Scan for the cell matching the given text and deliver its [X, Y] coordinate at center. 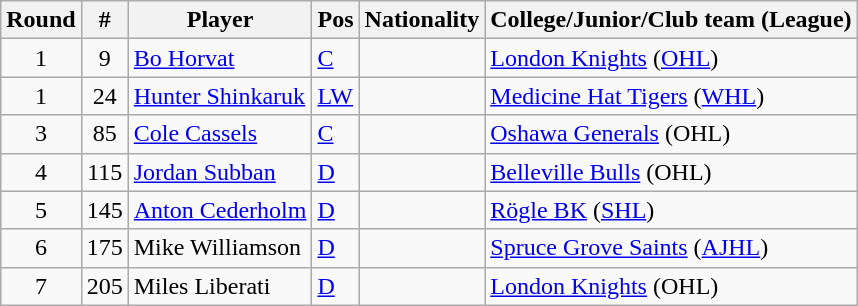
Cole Cassels [220, 134]
115 [104, 172]
Spruce Grove Saints (AJHL) [671, 248]
205 [104, 286]
# [104, 20]
Hunter Shinkaruk [220, 96]
3 [41, 134]
Medicine Hat Tigers (WHL) [671, 96]
Rögle BK (SHL) [671, 210]
5 [41, 210]
7 [41, 286]
Miles Liberati [220, 286]
Pos [336, 20]
Belleville Bulls (OHL) [671, 172]
LW [336, 96]
College/Junior/Club team (League) [671, 20]
175 [104, 248]
4 [41, 172]
Oshawa Generals (OHL) [671, 134]
24 [104, 96]
85 [104, 134]
Player [220, 20]
Jordan Subban [220, 172]
Anton Cederholm [220, 210]
145 [104, 210]
6 [41, 248]
Mike Williamson [220, 248]
9 [104, 58]
Nationality [422, 20]
Round [41, 20]
Bo Horvat [220, 58]
